Return the (X, Y) coordinate for the center point of the cell that contains the specified text.  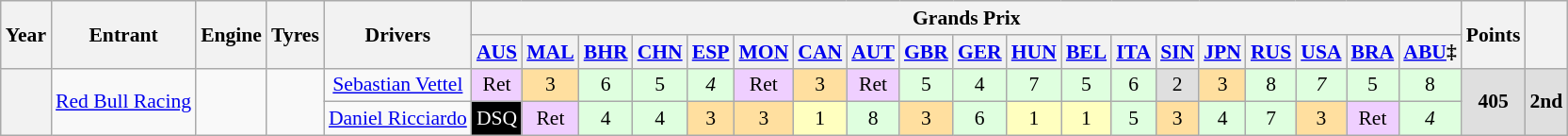
405 (1494, 102)
ESP (711, 52)
Grands Prix (966, 18)
AUT (873, 52)
ITA (1134, 52)
Sebastian Vettel (397, 85)
USA (1320, 52)
BEL (1087, 52)
Points (1494, 34)
BRA (1373, 52)
Tyres (296, 34)
Year (26, 34)
HUN (1034, 52)
JPN (1222, 52)
AUS (497, 52)
Drivers (397, 34)
CHN (660, 52)
Red Bull Racing (123, 102)
Entrant (123, 34)
MON (763, 52)
BHR (606, 52)
Daniel Ricciardo (397, 119)
SIN (1177, 52)
GER (979, 52)
ABU‡ (1430, 52)
2 (1177, 85)
DSQ (497, 119)
MAL (550, 52)
2nd (1546, 102)
Engine (232, 34)
RUS (1271, 52)
CAN (819, 52)
GBR (927, 52)
